Provide the (x, y) coordinate of the cell's center where the given text is located.  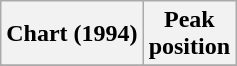
Peakposition (189, 34)
Chart (1994) (72, 34)
